Pinpoint the cell where the given text exists, returning its [x, y] midpoint coordinate. 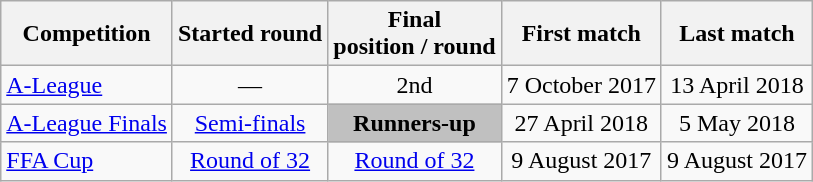
Last match [736, 34]
Runners-up [414, 123]
A-League [87, 85]
Semi-finals [250, 123]
13 April 2018 [736, 85]
Final position / round [414, 34]
A-League Finals [87, 123]
2nd [414, 85]
27 April 2018 [581, 123]
Competition [87, 34]
Started round [250, 34]
7 October 2017 [581, 85]
5 May 2018 [736, 123]
First match [581, 34]
— [250, 85]
FFA Cup [87, 161]
